Pinpoint the cell where the given text exists, returning its (x, y) midpoint coordinate. 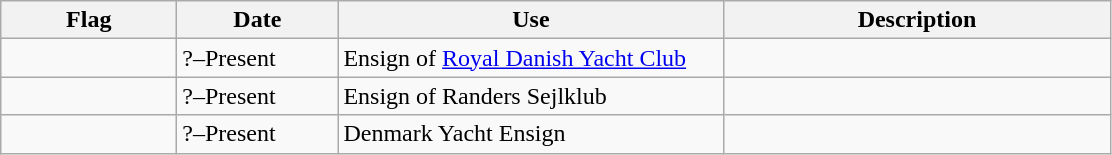
Ensign of Royal Danish Yacht Club (531, 58)
Ensign of Randers Sejlklub (531, 96)
Use (531, 20)
Flag (89, 20)
Date (258, 20)
Denmark Yacht Ensign (531, 134)
Description (917, 20)
